Output the (X, Y) coordinate of the center of the cell containing the given text.  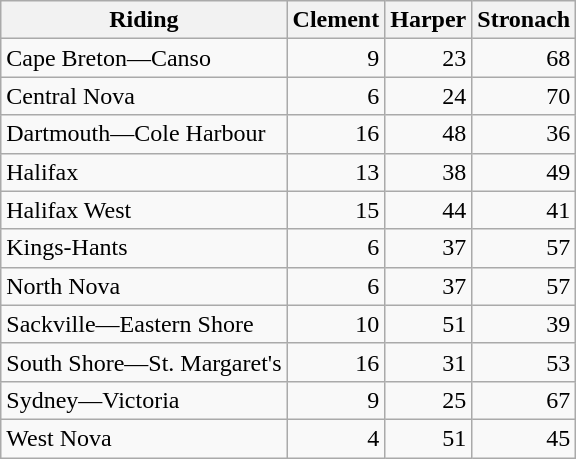
West Nova (144, 438)
31 (428, 362)
10 (336, 324)
North Nova (144, 286)
Sackville—Eastern Shore (144, 324)
70 (524, 96)
39 (524, 324)
Stronach (524, 20)
Riding (144, 20)
38 (428, 172)
Harper (428, 20)
48 (428, 134)
44 (428, 210)
Dartmouth—Cole Harbour (144, 134)
67 (524, 400)
45 (524, 438)
Cape Breton—Canso (144, 58)
13 (336, 172)
Central Nova (144, 96)
Clement (336, 20)
41 (524, 210)
49 (524, 172)
4 (336, 438)
23 (428, 58)
Sydney—Victoria (144, 400)
36 (524, 134)
68 (524, 58)
Halifax West (144, 210)
South Shore—St. Margaret's (144, 362)
24 (428, 96)
53 (524, 362)
Halifax (144, 172)
Kings-Hants (144, 248)
25 (428, 400)
15 (336, 210)
